Return the (X, Y) coordinate for the center point of the cell that contains the specified text.  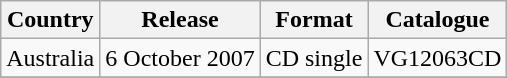
6 October 2007 (180, 58)
Country (50, 20)
Release (180, 20)
VG12063CD (438, 58)
Format (314, 20)
Australia (50, 58)
CD single (314, 58)
Catalogue (438, 20)
